Extract the (X, Y) coordinate from the center of the cell holding the provided text.  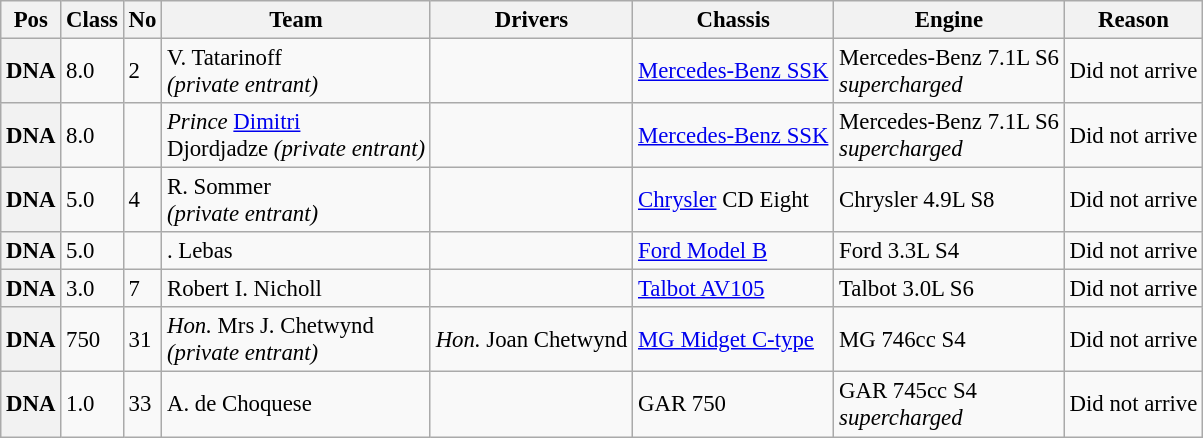
2 (142, 72)
Engine (950, 20)
4 (142, 200)
Prince DimitriDjordjadze (private entrant) (296, 136)
Ford Model B (734, 251)
Ford 3.3L S4 (950, 251)
Hon. Joan Chetwynd (531, 340)
Talbot 3.0L S6 (950, 289)
7 (142, 289)
No (142, 20)
Chassis (734, 20)
. Lebas (296, 251)
GAR 750 (734, 404)
1.0 (92, 404)
Chrysler 4.9L S8 (950, 200)
Hon. Mrs J. Chetwynd(private entrant) (296, 340)
Class (92, 20)
750 (92, 340)
R. Sommer(private entrant) (296, 200)
3.0 (92, 289)
MG Midget C-type (734, 340)
Talbot AV105 (734, 289)
Team (296, 20)
Chrysler CD Eight (734, 200)
MG 746cc S4 (950, 340)
33 (142, 404)
Reason (1133, 20)
Drivers (531, 20)
31 (142, 340)
GAR 745cc S4 supercharged (950, 404)
Pos (31, 20)
Robert I. Nicholl (296, 289)
A. de Choquese (296, 404)
V. Tatarinoff(private entrant) (296, 72)
